Capture the cell that displays the provided text and extract its (x, y) central coordinate. 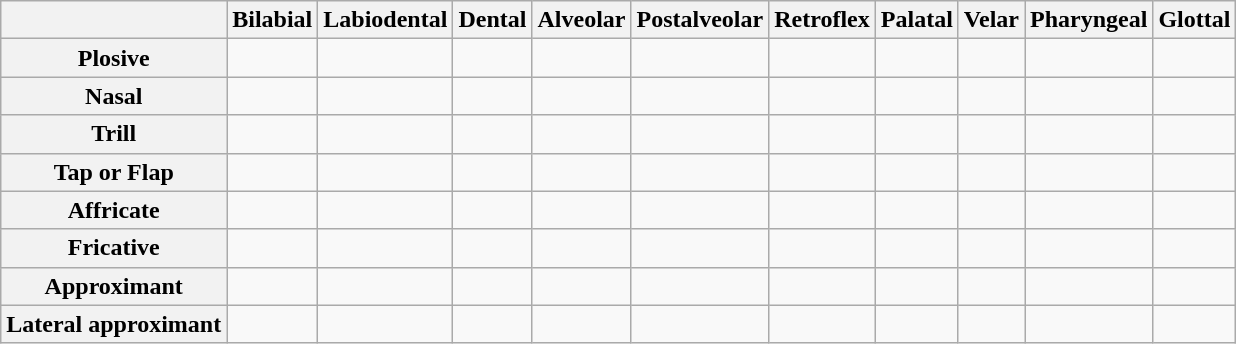
Retroflex (822, 20)
Approximant (114, 286)
Lateral approximant (114, 324)
Bilabial (272, 20)
Affricate (114, 210)
Alveolar (582, 20)
Velar (991, 20)
Labiodental (386, 20)
Fricative (114, 248)
Palatal (916, 20)
Trill (114, 134)
Nasal (114, 96)
Postalveolar (700, 20)
Pharyngeal (1088, 20)
Tap or Flap (114, 172)
Dental (492, 20)
Glottal (1194, 20)
Plosive (114, 58)
